Scan for the cell matching the given text and deliver its [x, y] coordinate at center. 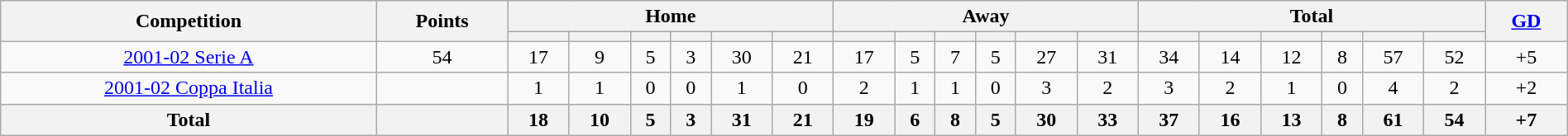
Away [986, 16]
Points [442, 21]
34 [1169, 57]
+5 [1527, 57]
2001-02 Coppa Italia [189, 88]
7 [956, 57]
57 [1393, 57]
13 [1292, 120]
52 [1454, 57]
+2 [1527, 88]
6 [915, 120]
4 [1393, 88]
Home [671, 16]
9 [600, 57]
18 [538, 120]
14 [1230, 57]
Competition [189, 21]
12 [1292, 57]
+7 [1527, 120]
37 [1169, 120]
33 [1107, 120]
GD [1527, 21]
16 [1230, 120]
10 [600, 120]
27 [1046, 57]
61 [1393, 120]
19 [864, 120]
2001-02 Serie A [189, 57]
